Pinpoint the cell where the given text exists, returning its (x, y) midpoint coordinate. 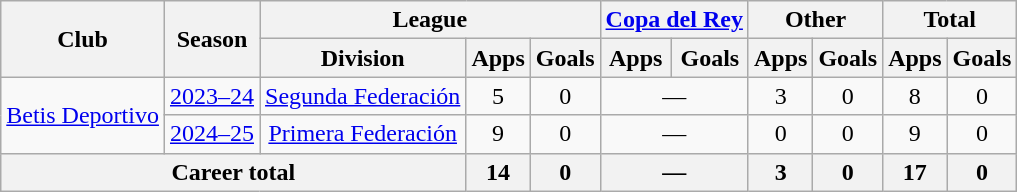
Season (212, 39)
Total (950, 20)
2024–25 (212, 134)
Career total (234, 172)
Primera Federación (363, 134)
Copa del Rey (674, 20)
17 (915, 172)
Segunda Federación (363, 96)
2023–24 (212, 96)
5 (498, 96)
League (430, 20)
Other (815, 20)
Betis Deportivo (83, 115)
8 (915, 96)
14 (498, 172)
Club (83, 39)
Division (363, 58)
